Return the [X, Y] coordinate for the center point of the cell that contains the specified text.  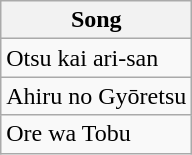
Ore wa Tobu [96, 134]
Song [96, 20]
Ahiru no Gyōretsu [96, 96]
Otsu kai ari-san [96, 58]
